From the cell containing the given text, extract its center point as (x, y) coordinate. 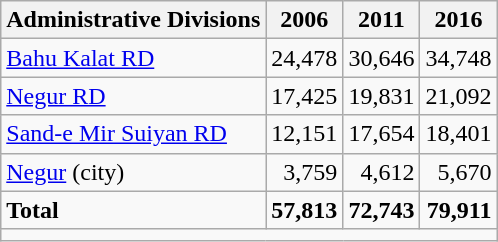
5,670 (458, 172)
30,646 (382, 58)
2006 (304, 20)
Total (134, 210)
17,654 (382, 134)
Bahu Kalat RD (134, 58)
79,911 (458, 210)
Administrative Divisions (134, 20)
24,478 (304, 58)
17,425 (304, 96)
12,151 (304, 134)
19,831 (382, 96)
57,813 (304, 210)
34,748 (458, 58)
2011 (382, 20)
Negur RD (134, 96)
21,092 (458, 96)
4,612 (382, 172)
Sand-e Mir Suiyan RD (134, 134)
18,401 (458, 134)
72,743 (382, 210)
2016 (458, 20)
Negur (city) (134, 172)
3,759 (304, 172)
